Return [x, y] of the center of cell containing provided text 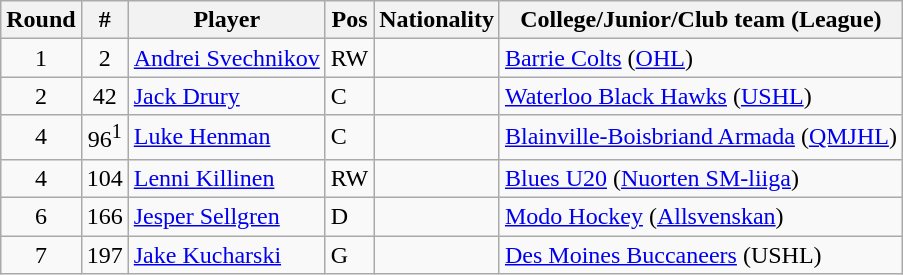
197 [104, 255]
Des Moines Buccaneers (USHL) [700, 255]
Blues U20 (Nuorten SM-liiga) [700, 178]
College/Junior/Club team (League) [700, 20]
166 [104, 217]
Barrie Colts (OHL) [700, 58]
Nationality [437, 20]
Jack Drury [226, 96]
D [349, 217]
1 [41, 58]
Luke Henman [226, 138]
Jake Kucharski [226, 255]
G [349, 255]
42 [104, 96]
6 [41, 217]
961 [104, 138]
104 [104, 178]
# [104, 20]
Round [41, 20]
Lenni Killinen [226, 178]
Waterloo Black Hawks (USHL) [700, 96]
Pos [349, 20]
Player [226, 20]
Modo Hockey (Allsvenskan) [700, 217]
Blainville-Boisbriand Armada (QMJHL) [700, 138]
Andrei Svechnikov [226, 58]
Jesper Sellgren [226, 217]
7 [41, 255]
